Output the [x, y] coordinate of the center of the cell containing the given text.  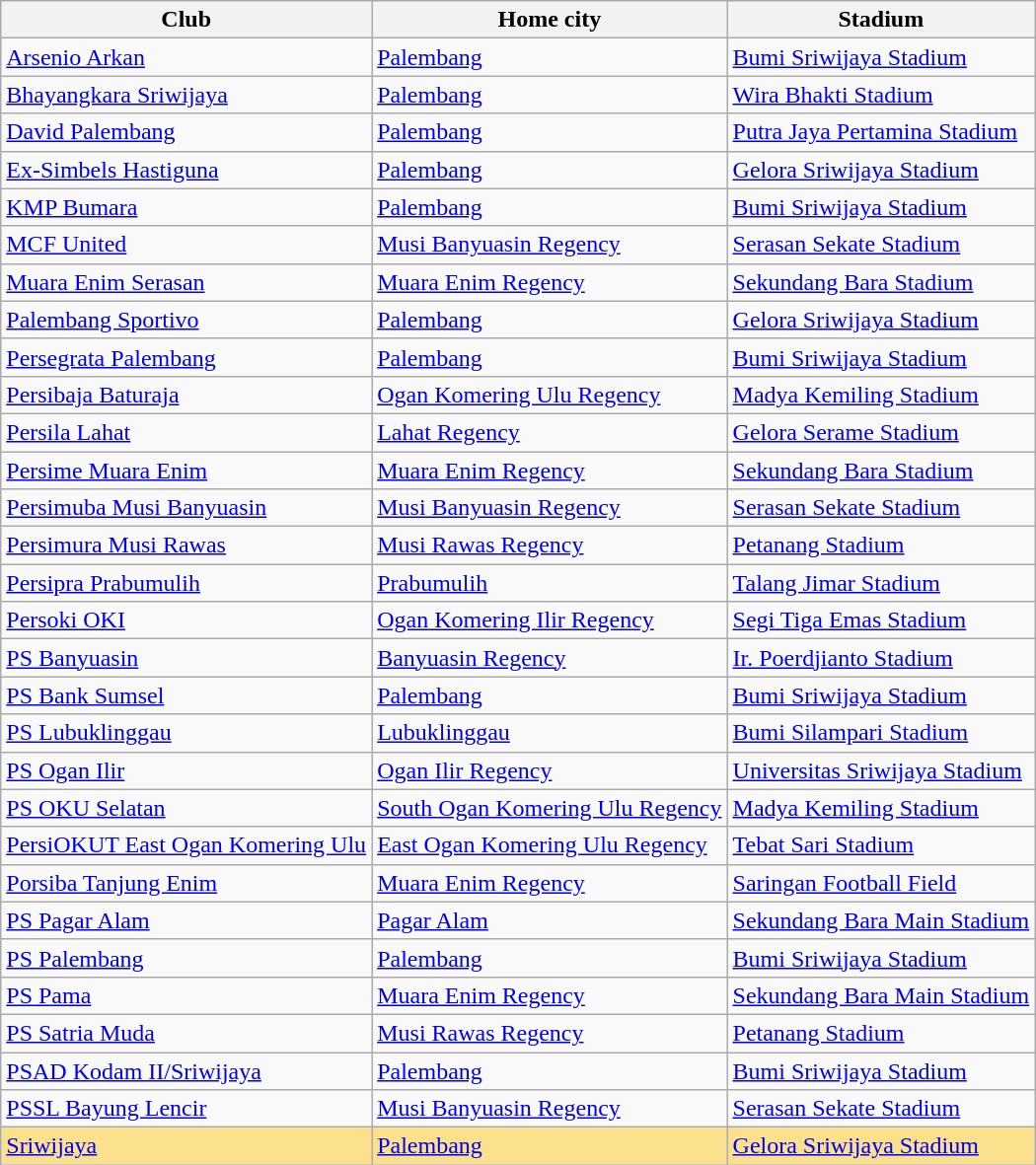
Sriwijaya [186, 1146]
Segi Tiga Emas Stadium [881, 620]
Stadium [881, 20]
Persime Muara Enim [186, 471]
PS Palembang [186, 958]
David Palembang [186, 132]
Persegrata Palembang [186, 357]
Persimura Musi Rawas [186, 546]
PSAD Kodam II/Sriwijaya [186, 1070]
PS Bank Sumsel [186, 695]
Ogan Ilir Regency [550, 770]
Ogan Komering Ulu Regency [550, 395]
KMP Bumara [186, 207]
Pagar Alam [550, 920]
Ogan Komering Ilir Regency [550, 620]
Universitas Sriwijaya Stadium [881, 770]
Bhayangkara Sriwijaya [186, 95]
Ex-Simbels Hastiguna [186, 170]
PS Banyuasin [186, 658]
Persibaja Baturaja [186, 395]
South Ogan Komering Ulu Regency [550, 808]
Porsiba Tanjung Enim [186, 883]
Persoki OKI [186, 620]
East Ogan Komering Ulu Regency [550, 845]
Bumi Silampari Stadium [881, 733]
Talang Jimar Stadium [881, 583]
Muara Enim Serasan [186, 282]
MCF United [186, 245]
Persila Lahat [186, 432]
Gelora Serame Stadium [881, 432]
Persipra Prabumulih [186, 583]
PersiOKUT East Ogan Komering Ulu [186, 845]
Palembang Sportivo [186, 320]
Wira Bhakti Stadium [881, 95]
PS Lubuklinggau [186, 733]
Prabumulih [550, 583]
Persimuba Musi Banyuasin [186, 508]
Banyuasin Regency [550, 658]
PS Satria Muda [186, 1033]
Tebat Sari Stadium [881, 845]
Club [186, 20]
Home city [550, 20]
PS Ogan Ilir [186, 770]
Lubuklinggau [550, 733]
Lahat Regency [550, 432]
Saringan Football Field [881, 883]
PS OKU Selatan [186, 808]
PSSL Bayung Lencir [186, 1109]
Arsenio Arkan [186, 57]
PS Pama [186, 995]
PS Pagar Alam [186, 920]
Ir. Poerdjianto Stadium [881, 658]
Putra Jaya Pertamina Stadium [881, 132]
